Determine the (X, Y) coordinate at the center of the cell enclosing the given text.  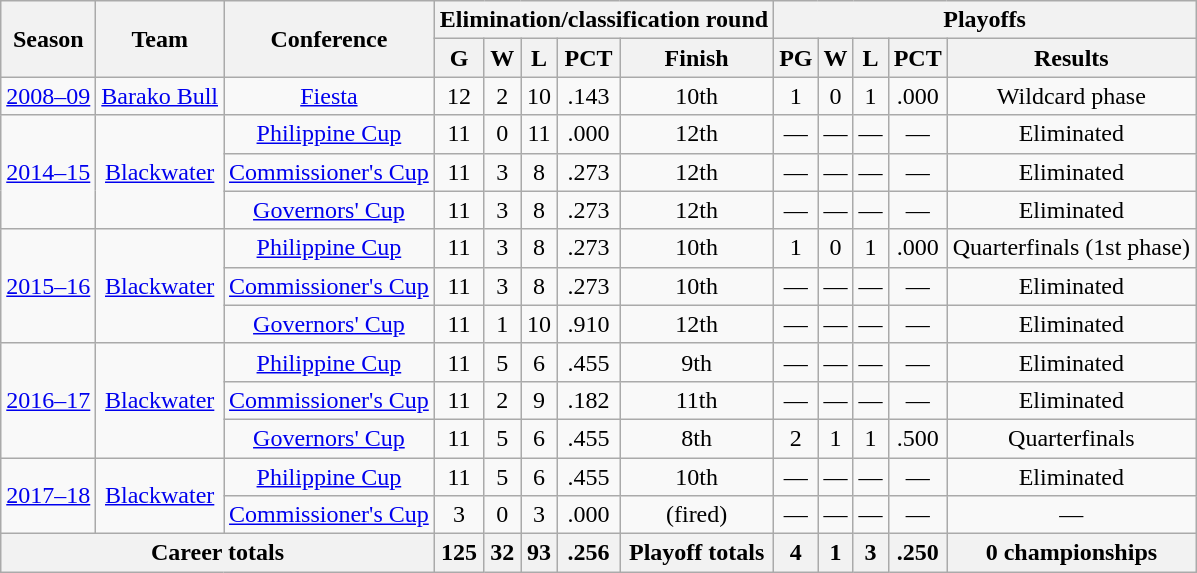
Barako Bull (160, 96)
PG (796, 58)
Career totals (218, 553)
(fired) (697, 515)
11th (697, 400)
2014–15 (48, 172)
32 (502, 553)
Wildcard phase (1071, 96)
Fiesta (330, 96)
12 (459, 96)
9 (540, 400)
Season (48, 39)
Playoffs (985, 20)
.250 (918, 553)
.182 (589, 400)
.910 (589, 324)
Quarterfinals (1071, 438)
2017–18 (48, 496)
93 (540, 553)
2016–17 (48, 400)
Finish (697, 58)
Results (1071, 58)
8th (697, 438)
Elimination/classification round (604, 20)
Conference (330, 39)
Team (160, 39)
2015–16 (48, 286)
G (459, 58)
Quarterfinals (1st phase) (1071, 248)
.500 (918, 438)
9th (697, 362)
4 (796, 553)
125 (459, 553)
.143 (589, 96)
Playoff totals (697, 553)
2008–09 (48, 96)
.256 (589, 553)
0 championships (1071, 553)
